Output the [X, Y] coordinate of the center of the cell containing the given text.  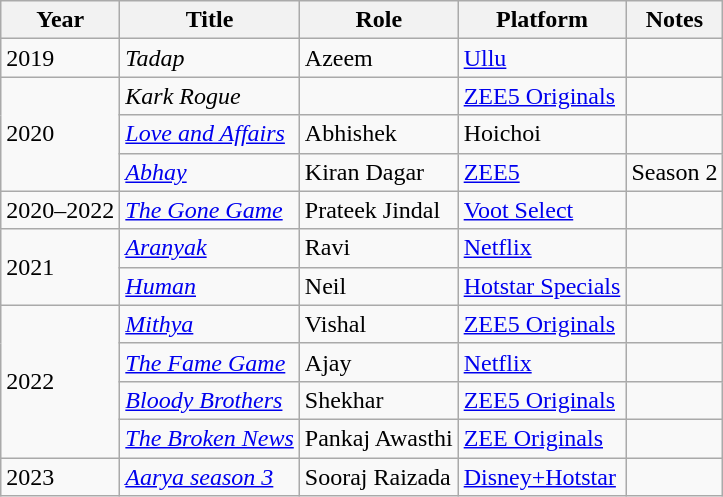
Platform [542, 20]
Kiran Dagar [378, 172]
Vishal [378, 324]
Year [60, 20]
Abhishek [378, 134]
Ravi [378, 248]
2020–2022 [60, 210]
2019 [60, 58]
Pankaj Awasthi [378, 438]
Human [210, 286]
Neil [378, 286]
The Fame Game [210, 362]
Disney+Hotstar [542, 477]
Season 2 [674, 172]
2021 [60, 267]
Sooraj Raizada [378, 477]
The Broken News [210, 438]
Abhay [210, 172]
Ullu [542, 58]
Aarya season 3 [210, 477]
ZEE5 [542, 172]
Azeem [378, 58]
Notes [674, 20]
Voot Select [542, 210]
2022 [60, 381]
Love and Affairs [210, 134]
Role [378, 20]
The Gone Game [210, 210]
Shekhar [378, 400]
2023 [60, 477]
Mithya [210, 324]
Aranyak [210, 248]
2020 [60, 134]
Ajay [378, 362]
Kark Rogue [210, 96]
Prateek Jindal [378, 210]
Hotstar Specials [542, 286]
Hoichoi [542, 134]
Tadap [210, 58]
ZEE Originals [542, 438]
Title [210, 20]
Bloody Brothers [210, 400]
